Find where the given text appears and provide that cell's center as [X, Y] coordinate. 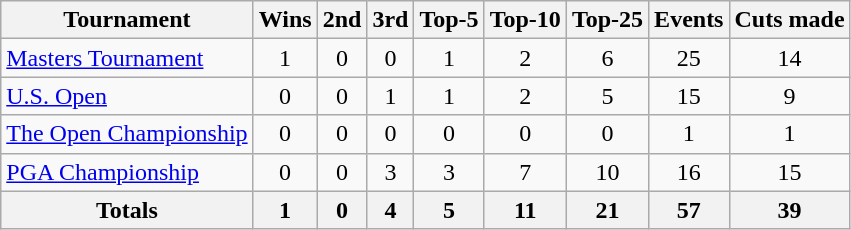
10 [607, 172]
PGA Championship [127, 172]
Totals [127, 210]
3rd [390, 20]
The Open Championship [127, 134]
25 [689, 58]
Top-5 [449, 20]
Cuts made [790, 20]
Tournament [127, 20]
Top-25 [607, 20]
Wins [285, 20]
21 [607, 210]
Masters Tournament [127, 58]
2nd [342, 20]
39 [790, 210]
6 [607, 58]
Top-10 [525, 20]
14 [790, 58]
16 [689, 172]
U.S. Open [127, 96]
11 [525, 210]
9 [790, 96]
7 [525, 172]
4 [390, 210]
57 [689, 210]
Events [689, 20]
